Pinpoint the cell where the given text exists, returning its (x, y) midpoint coordinate. 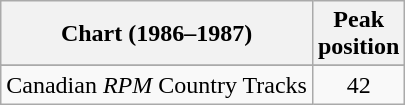
42 (358, 85)
Peakposition (358, 34)
Canadian RPM Country Tracks (157, 85)
Chart (1986–1987) (157, 34)
